Scan for the cell matching the given text and deliver its [x, y] coordinate at center. 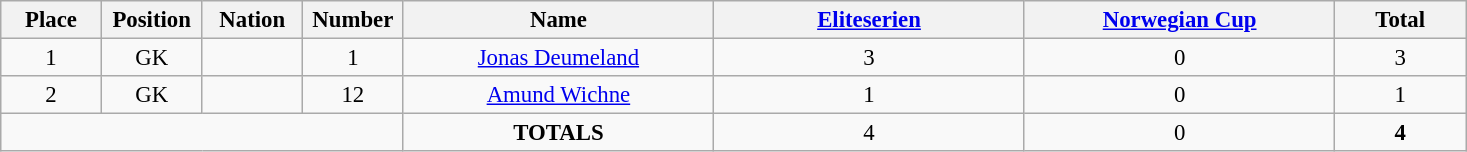
Total [1400, 20]
Name [558, 20]
Nation [252, 20]
2 [52, 95]
Norwegian Cup [1180, 20]
Amund Wichne [558, 95]
12 [354, 95]
Jonas Deumeland [558, 58]
Place [52, 20]
Position [152, 20]
TOTALS [558, 133]
Eliteserien [870, 20]
Number [354, 20]
